Return (x, y) of the center of cell containing provided text 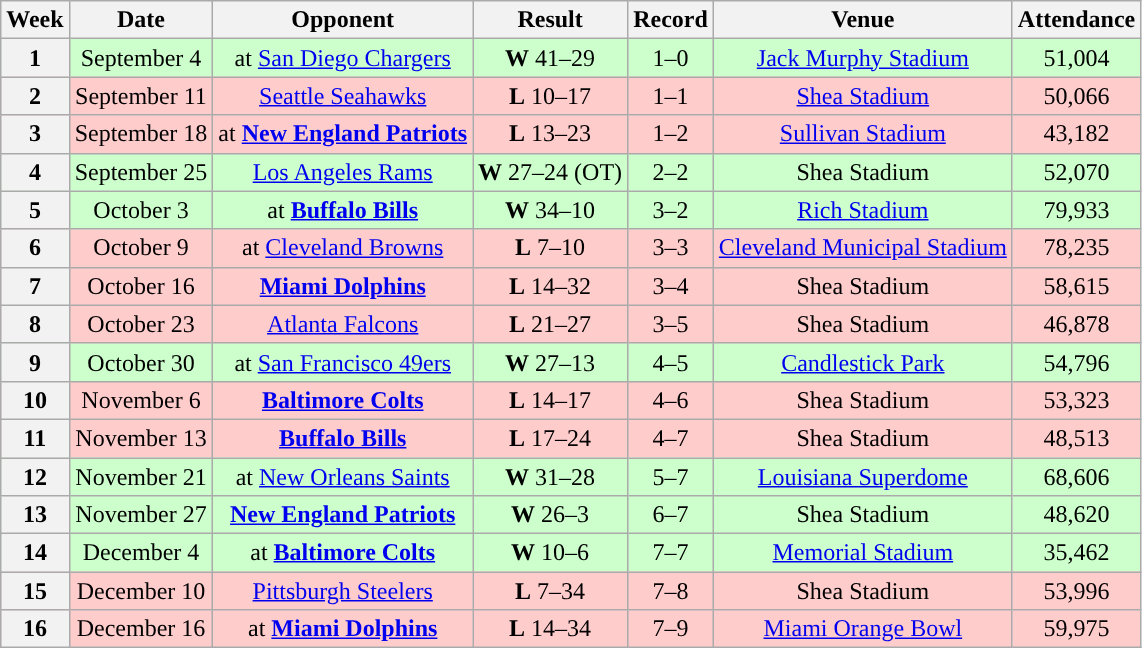
L 7–34 (550, 591)
2–2 (671, 172)
W 31–28 (550, 477)
7–7 (671, 553)
Seattle Seahawks (343, 96)
at New Orleans Saints (343, 477)
September 4 (141, 58)
79,933 (1076, 210)
7–9 (671, 629)
November 13 (141, 438)
L 14–32 (550, 286)
W 41–29 (550, 58)
L 10–17 (550, 96)
48,620 (1076, 515)
46,878 (1076, 324)
Los Angeles Rams (343, 172)
L 7–10 (550, 248)
W 34–10 (550, 210)
at San Francisco 49ers (343, 362)
Date (141, 20)
Miami Dolphins (343, 286)
Sullivan Stadium (862, 134)
8 (35, 324)
October 30 (141, 362)
November 27 (141, 515)
68,606 (1076, 477)
W 27–24 (OT) (550, 172)
51,004 (1076, 58)
Week (35, 20)
48,513 (1076, 438)
December 16 (141, 629)
3–2 (671, 210)
4–7 (671, 438)
Cleveland Municipal Stadium (862, 248)
New England Patriots (343, 515)
3–4 (671, 286)
October 9 (141, 248)
December 4 (141, 553)
52,070 (1076, 172)
W 10–6 (550, 553)
September 11 (141, 96)
7 (35, 286)
November 6 (141, 400)
1–0 (671, 58)
Record (671, 20)
35,462 (1076, 553)
43,182 (1076, 134)
78,235 (1076, 248)
at Buffalo Bills (343, 210)
4 (35, 172)
at Baltimore Colts (343, 553)
54,796 (1076, 362)
10 (35, 400)
59,975 (1076, 629)
Baltimore Colts (343, 400)
Memorial Stadium (862, 553)
Candlestick Park (862, 362)
at San Diego Chargers (343, 58)
December 10 (141, 591)
at Cleveland Browns (343, 248)
14 (35, 553)
at Miami Dolphins (343, 629)
Pittsburgh Steelers (343, 591)
3–5 (671, 324)
Jack Murphy Stadium (862, 58)
October 16 (141, 286)
2 (35, 96)
58,615 (1076, 286)
Rich Stadium (862, 210)
at New England Patriots (343, 134)
15 (35, 591)
W 27–13 (550, 362)
9 (35, 362)
7–8 (671, 591)
November 21 (141, 477)
1–1 (671, 96)
L 17–24 (550, 438)
4–5 (671, 362)
53,323 (1076, 400)
September 25 (141, 172)
October 23 (141, 324)
L 21–27 (550, 324)
6–7 (671, 515)
Venue (862, 20)
Buffalo Bills (343, 438)
3–3 (671, 248)
16 (35, 629)
L 13–23 (550, 134)
L 14–34 (550, 629)
50,066 (1076, 96)
L 14–17 (550, 400)
Opponent (343, 20)
Miami Orange Bowl (862, 629)
1–2 (671, 134)
Atlanta Falcons (343, 324)
W 26–3 (550, 515)
13 (35, 515)
3 (35, 134)
Louisiana Superdome (862, 477)
6 (35, 248)
Result (550, 20)
October 3 (141, 210)
5–7 (671, 477)
1 (35, 58)
Attendance (1076, 20)
11 (35, 438)
September 18 (141, 134)
53,996 (1076, 591)
4–6 (671, 400)
5 (35, 210)
12 (35, 477)
